Search for the cell housing the specified text and yield its (x, y) center coordinate. 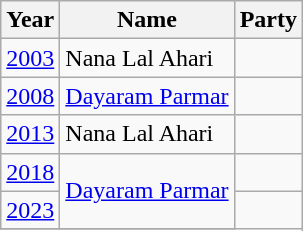
Year (30, 20)
Name (147, 20)
2023 (30, 210)
2018 (30, 172)
2003 (30, 58)
2008 (30, 96)
Party (268, 20)
2013 (30, 134)
